Extract the [X, Y] coordinate from the center of the cell holding the provided text.  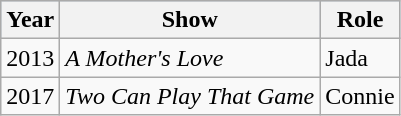
Year [30, 20]
Role [360, 20]
Connie [360, 96]
Jada [360, 58]
A Mother's Love [190, 58]
2017 [30, 96]
2013 [30, 58]
Two Can Play That Game [190, 96]
Show [190, 20]
